Capture the cell that displays the provided text and extract its [X, Y] central coordinate. 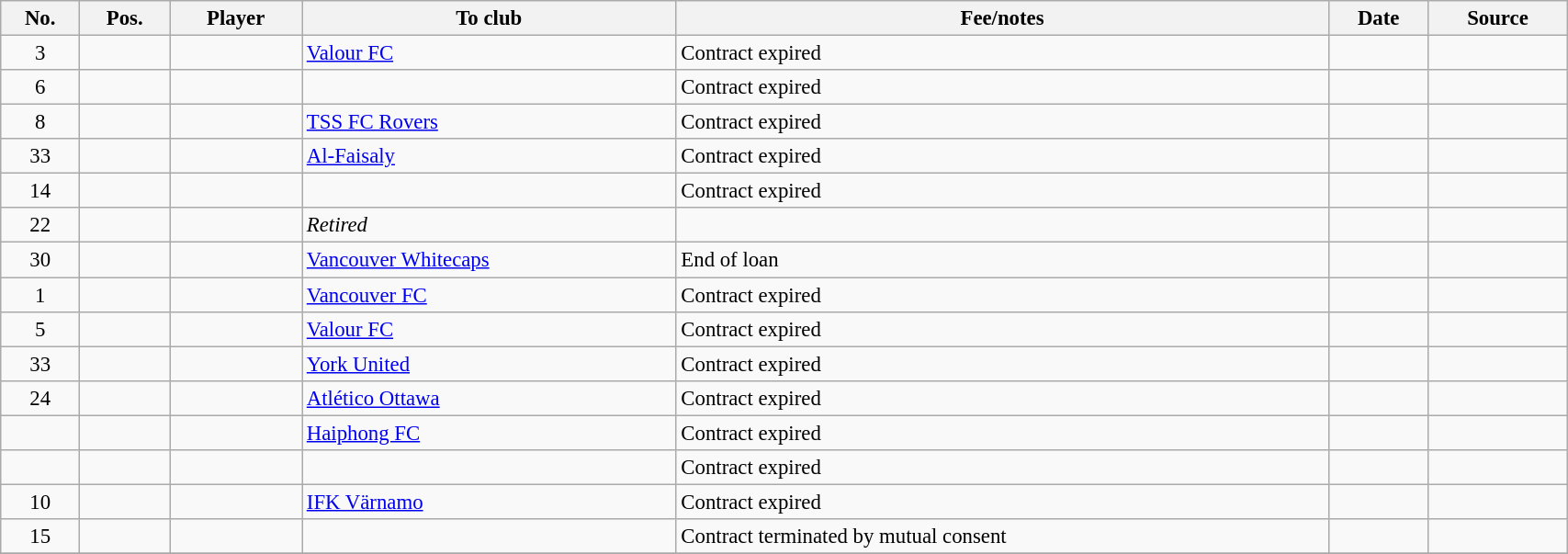
15 [40, 537]
Al-Faisaly [489, 156]
24 [40, 398]
End of loan [1002, 260]
Source [1497, 18]
Vancouver FC [489, 295]
Contract terminated by mutual consent [1002, 537]
Atlético Ottawa [489, 398]
Vancouver Whitecaps [489, 260]
6 [40, 87]
To club [489, 18]
Pos. [125, 18]
Date [1378, 18]
Retired [489, 225]
York United [489, 364]
14 [40, 191]
30 [40, 260]
TSS FC Rovers [489, 122]
Player [236, 18]
No. [40, 18]
8 [40, 122]
1 [40, 295]
IFK Värnamo [489, 502]
Fee/notes [1002, 18]
3 [40, 53]
22 [40, 225]
5 [40, 329]
Haiphong FC [489, 433]
10 [40, 502]
